Return the (X, Y) coordinate for the center point of the cell that contains the specified text.  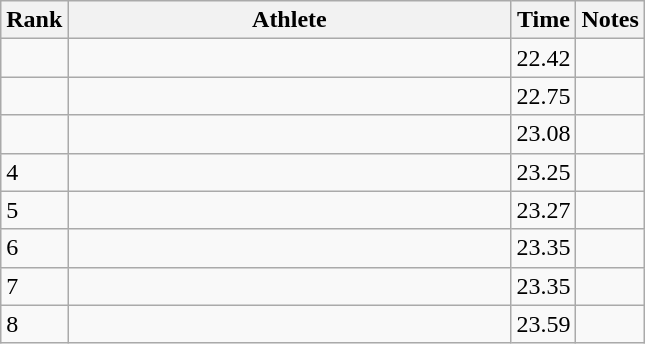
4 (34, 172)
7 (34, 286)
23.25 (544, 172)
6 (34, 248)
Rank (34, 20)
Notes (610, 20)
8 (34, 324)
23.08 (544, 134)
23.59 (544, 324)
23.27 (544, 210)
22.42 (544, 58)
5 (34, 210)
Time (544, 20)
Athlete (290, 20)
22.75 (544, 96)
